Extract the [x, y] coordinate from the center of the cell holding the provided text.  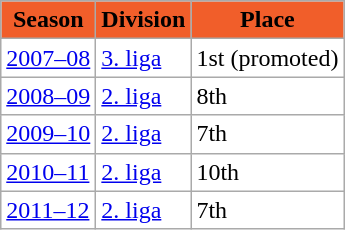
8th [268, 96]
Division [144, 20]
2011–12 [48, 210]
3. liga [144, 58]
Season [48, 20]
1st (promoted) [268, 58]
2010–11 [48, 172]
2009–10 [48, 134]
Place [268, 20]
2008–09 [48, 96]
10th [268, 172]
2007–08 [48, 58]
